Locate the cell with the specified text and output its [X, Y] center coordinate. 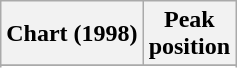
Chart (1998) [72, 34]
Peakposition [189, 34]
